Return the (X, Y) coordinate for the center point of the cell that contains the specified text.  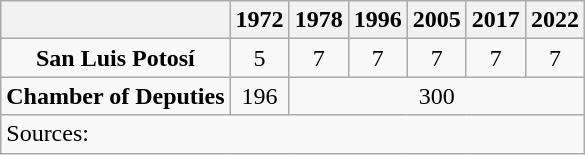
300 (436, 96)
San Luis Potosí (116, 58)
2005 (436, 20)
1996 (378, 20)
196 (260, 96)
2017 (496, 20)
1978 (318, 20)
2022 (554, 20)
5 (260, 58)
Chamber of Deputies (116, 96)
1972 (260, 20)
Sources: (293, 134)
